For the text-containing cell, return its midpoint in [X, Y] coordinate format. 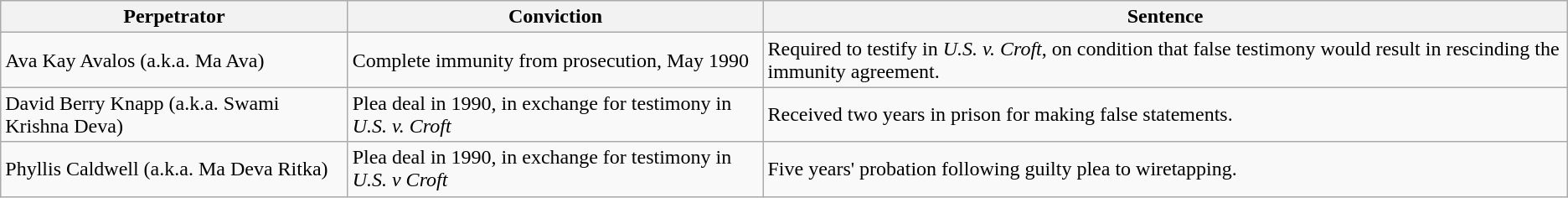
Five years' probation following guilty plea to wiretapping. [1165, 169]
Ava Kay Avalos (a.k.a. Ma Ava) [174, 60]
Received two years in prison for making false statements. [1165, 114]
Sentence [1165, 17]
Plea deal in 1990, in exchange for testimony in U.S. v. Croft [555, 114]
David Berry Knapp (a.k.a. Swami Krishna Deva) [174, 114]
Phyllis Caldwell (a.k.a. Ma Deva Ritka) [174, 169]
Perpetrator [174, 17]
Complete immunity from prosecution, May 1990 [555, 60]
Conviction [555, 17]
Required to testify in U.S. v. Croft, on condition that false testimony would result in rescinding the immunity agreement. [1165, 60]
Plea deal in 1990, in exchange for testimony in U.S. v Croft [555, 169]
